Provide the (X, Y) coordinate of the cell's center where the given text is located.  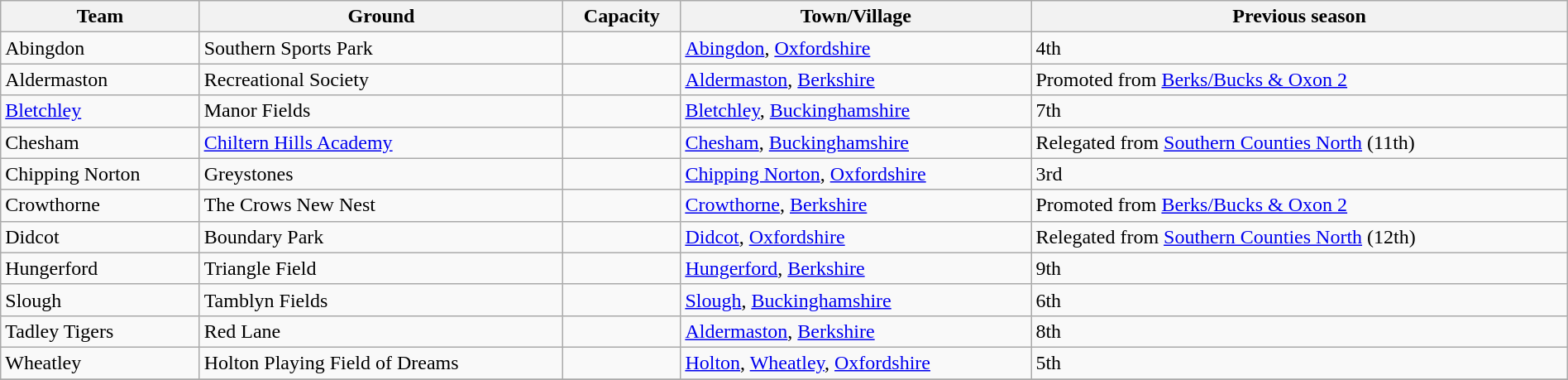
The Crows New Nest (381, 205)
Chesham, Buckinghamshire (856, 142)
Abingdon (100, 48)
Chiltern Hills Academy (381, 142)
6th (1299, 300)
Aldermaston (100, 79)
Chesham (100, 142)
Holton Playing Field of Dreams (381, 363)
Hungerford, Berkshire (856, 268)
Recreational Society (381, 79)
Holton, Wheatley, Oxfordshire (856, 363)
Abingdon, Oxfordshire (856, 48)
Chipping Norton, Oxfordshire (856, 174)
4th (1299, 48)
Tamblyn Fields (381, 300)
Bletchley, Buckinghamshire (856, 111)
3rd (1299, 174)
Relegated from Southern Counties North (11th) (1299, 142)
Hungerford (100, 268)
Didcot, Oxfordshire (856, 237)
Slough, Buckinghamshire (856, 300)
Greystones (381, 174)
Previous season (1299, 17)
Manor Fields (381, 111)
Wheatley (100, 363)
Tadley Tigers (100, 331)
Relegated from Southern Counties North (12th) (1299, 237)
Crowthorne (100, 205)
7th (1299, 111)
Chipping Norton (100, 174)
9th (1299, 268)
Didcot (100, 237)
5th (1299, 363)
Ground (381, 17)
Crowthorne, Berkshire (856, 205)
8th (1299, 331)
Southern Sports Park (381, 48)
Town/Village (856, 17)
Slough (100, 300)
Triangle Field (381, 268)
Bletchley (100, 111)
Boundary Park (381, 237)
Red Lane (381, 331)
Capacity (622, 17)
Team (100, 17)
